Return the (X, Y) coordinate for the center point of the cell that contains the specified text.  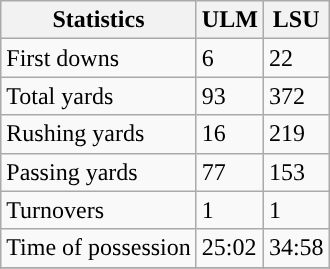
372 (296, 96)
Rushing yards (99, 134)
25:02 (230, 248)
22 (296, 58)
Total yards (99, 96)
153 (296, 172)
77 (230, 172)
34:58 (296, 248)
Time of possession (99, 248)
ULM (230, 20)
LSU (296, 20)
219 (296, 134)
Statistics (99, 20)
First downs (99, 58)
6 (230, 58)
93 (230, 96)
Turnovers (99, 210)
Passing yards (99, 172)
16 (230, 134)
